Pinpoint the cell where the given text exists, returning its (X, Y) midpoint coordinate. 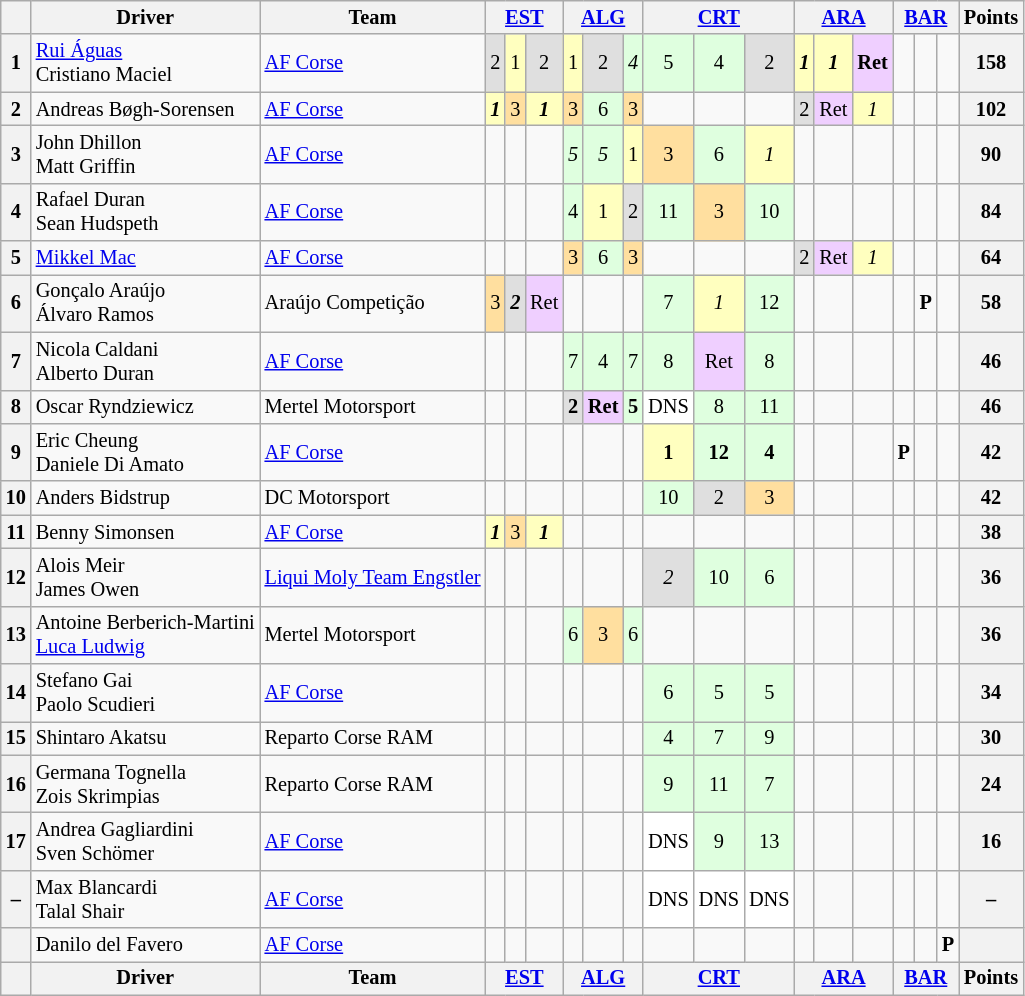
John Dhillon Matt Griffin (146, 154)
Anders Bidstrup (146, 498)
17 (16, 841)
Andreas Bøgh-Sorensen (146, 109)
Nicola Caldani Alberto Duran (146, 361)
102 (991, 109)
158 (991, 63)
Max Blancardi Talal Shair (146, 899)
64 (991, 258)
38 (991, 532)
Andrea Gagliardini Sven Schömer (146, 841)
24 (991, 784)
30 (991, 738)
Germana Tognella Zois Skrimpias (146, 784)
Alois Meir James Owen (146, 577)
15 (16, 738)
Rafael Duran Sean Hudspeth (146, 212)
90 (991, 154)
Gonçalo Araújo Álvaro Ramos (146, 303)
Mikkel Mac (146, 258)
Oscar Ryndziewicz (146, 407)
14 (16, 693)
34 (991, 693)
Rui Águas Cristiano Maciel (146, 63)
Danilo del Favero (146, 945)
Shintaro Akatsu (146, 738)
Antoine Berberich-Martini Luca Ludwig (146, 635)
Liqui Moly Team Engstler (373, 577)
DC Motorsport (373, 498)
Araújo Competição (373, 303)
Stefano Gai Paolo Scudieri (146, 693)
84 (991, 212)
58 (991, 303)
Eric Cheung Daniele Di Amato (146, 452)
Benny Simonsen (146, 532)
